Pinpoint the cell where the given text exists, returning its (X, Y) midpoint coordinate. 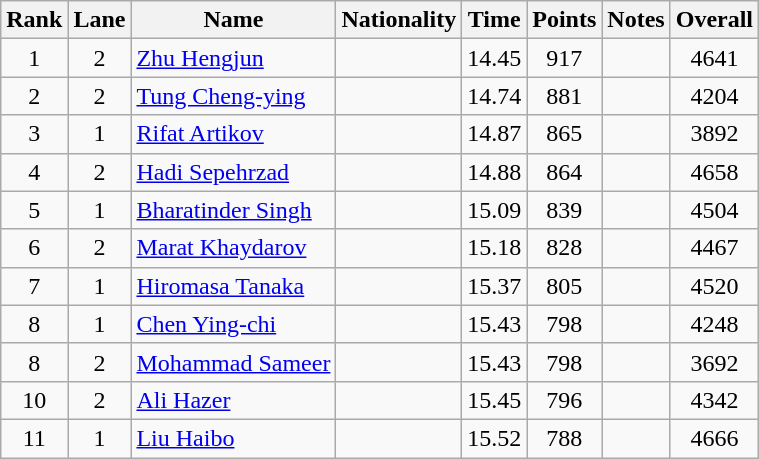
788 (564, 438)
Bharatinder Singh (234, 210)
4 (34, 172)
Liu Haibo (234, 438)
Name (234, 20)
Notes (636, 20)
3692 (714, 362)
Mohammad Sameer (234, 362)
15.37 (494, 286)
Ali Hazer (234, 400)
839 (564, 210)
Overall (714, 20)
864 (564, 172)
Hiromasa Tanaka (234, 286)
15.45 (494, 400)
805 (564, 286)
917 (564, 58)
4504 (714, 210)
6 (34, 248)
828 (564, 248)
Rifat Artikov (234, 134)
15.18 (494, 248)
14.74 (494, 96)
4520 (714, 286)
Zhu Hengjun (234, 58)
5 (34, 210)
11 (34, 438)
15.52 (494, 438)
4467 (714, 248)
Rank (34, 20)
15.09 (494, 210)
14.88 (494, 172)
Lane (100, 20)
4204 (714, 96)
Tung Cheng-ying (234, 96)
Chen Ying-chi (234, 324)
Hadi Sepehrzad (234, 172)
4342 (714, 400)
10 (34, 400)
865 (564, 134)
3 (34, 134)
Marat Khaydarov (234, 248)
4658 (714, 172)
3892 (714, 134)
4666 (714, 438)
4248 (714, 324)
14.87 (494, 134)
Points (564, 20)
7 (34, 286)
14.45 (494, 58)
Time (494, 20)
796 (564, 400)
Nationality (399, 20)
881 (564, 96)
4641 (714, 58)
